Locate the cell with the specified text and output its [X, Y] center coordinate. 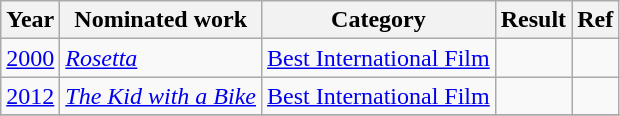
Rosetta [161, 58]
Ref [596, 20]
Nominated work [161, 20]
2012 [30, 96]
Category [379, 20]
2000 [30, 58]
Year [30, 20]
The Kid with a Bike [161, 96]
Result [533, 20]
